For the text-containing cell, return its midpoint in [x, y] coordinate format. 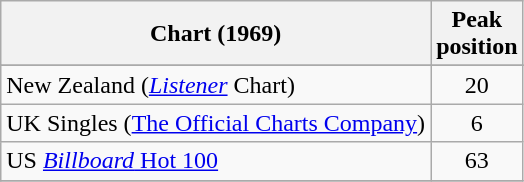
63 [477, 161]
Peakposition [477, 34]
20 [477, 85]
US Billboard Hot 100 [216, 161]
UK Singles (The Official Charts Company) [216, 123]
6 [477, 123]
New Zealand (Listener Chart) [216, 85]
Chart (1969) [216, 34]
